Detect which cell encompasses the target text, then output its (X, Y) center coordinate. 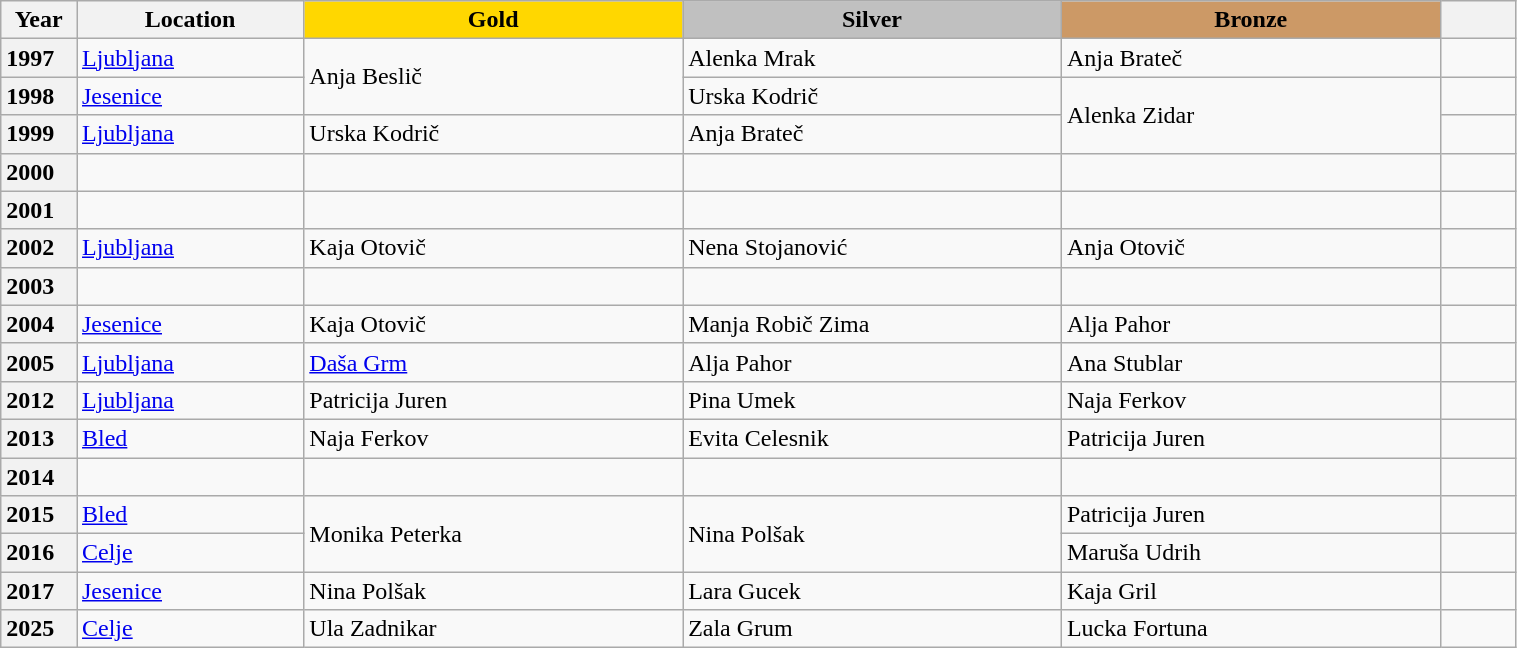
1999 (39, 134)
Monika Peterka (494, 534)
2017 (39, 591)
2003 (39, 286)
Zala Grum (872, 629)
2013 (39, 438)
Daša Grm (494, 362)
2005 (39, 362)
1997 (39, 58)
Anja Beslič (494, 77)
2016 (39, 553)
2012 (39, 400)
2001 (39, 210)
Anja Otovič (1250, 248)
2002 (39, 248)
Lara Gucek (872, 591)
Ana Stublar (1250, 362)
Evita Celesnik (872, 438)
Pina Umek (872, 400)
Gold (494, 20)
Silver (872, 20)
Location (190, 20)
Maruša Udrih (1250, 553)
2025 (39, 629)
Alenka Mrak (872, 58)
Manja Robič Zima (872, 324)
2000 (39, 172)
2004 (39, 324)
Nena Stojanović (872, 248)
Alenka Zidar (1250, 115)
Lucka Fortuna (1250, 629)
Year (39, 20)
2014 (39, 477)
Bronze (1250, 20)
Kaja Gril (1250, 591)
Ula Zadnikar (494, 629)
1998 (39, 96)
2015 (39, 515)
